Determine the (x, y) coordinate at the center of the cell enclosing the given text.  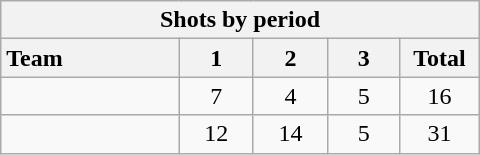
4 (290, 96)
14 (290, 134)
1 (216, 58)
31 (440, 134)
2 (290, 58)
Total (440, 58)
3 (364, 58)
16 (440, 96)
7 (216, 96)
Team (90, 58)
Shots by period (240, 20)
12 (216, 134)
